For the text-containing cell, return its midpoint in [X, Y] coordinate format. 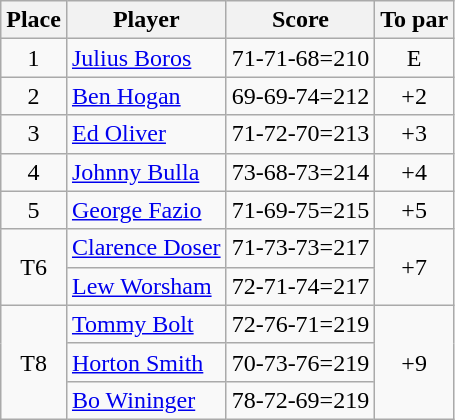
Johnny Bulla [146, 172]
T6 [34, 267]
72-76-71=219 [300, 324]
Player [146, 20]
72-71-74=217 [300, 286]
71-72-70=213 [300, 134]
Julius Boros [146, 58]
+4 [414, 172]
T8 [34, 362]
Score [300, 20]
71-69-75=215 [300, 210]
1 [34, 58]
71-71-68=210 [300, 58]
George Fazio [146, 210]
To par [414, 20]
Ben Hogan [146, 96]
E [414, 58]
69-69-74=212 [300, 96]
+7 [414, 267]
73-68-73=214 [300, 172]
2 [34, 96]
Horton Smith [146, 362]
78-72-69=219 [300, 400]
3 [34, 134]
+3 [414, 134]
71-73-73=217 [300, 248]
Clarence Doser [146, 248]
Bo Wininger [146, 400]
Ed Oliver [146, 134]
70-73-76=219 [300, 362]
+2 [414, 96]
Place [34, 20]
Lew Worsham [146, 286]
+5 [414, 210]
+9 [414, 362]
Tommy Bolt [146, 324]
4 [34, 172]
5 [34, 210]
